From the cell containing the given text, extract its center point as (x, y) coordinate. 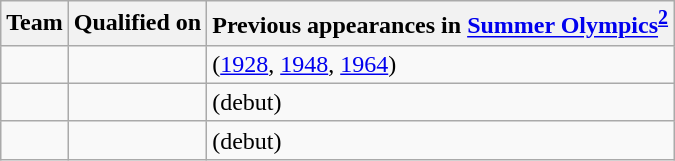
(1928, 1948, 1964) (440, 64)
Previous appearances in Summer Olympics2 (440, 24)
Qualified on (137, 24)
Team (35, 24)
